For the text-containing cell, return its midpoint in [x, y] coordinate format. 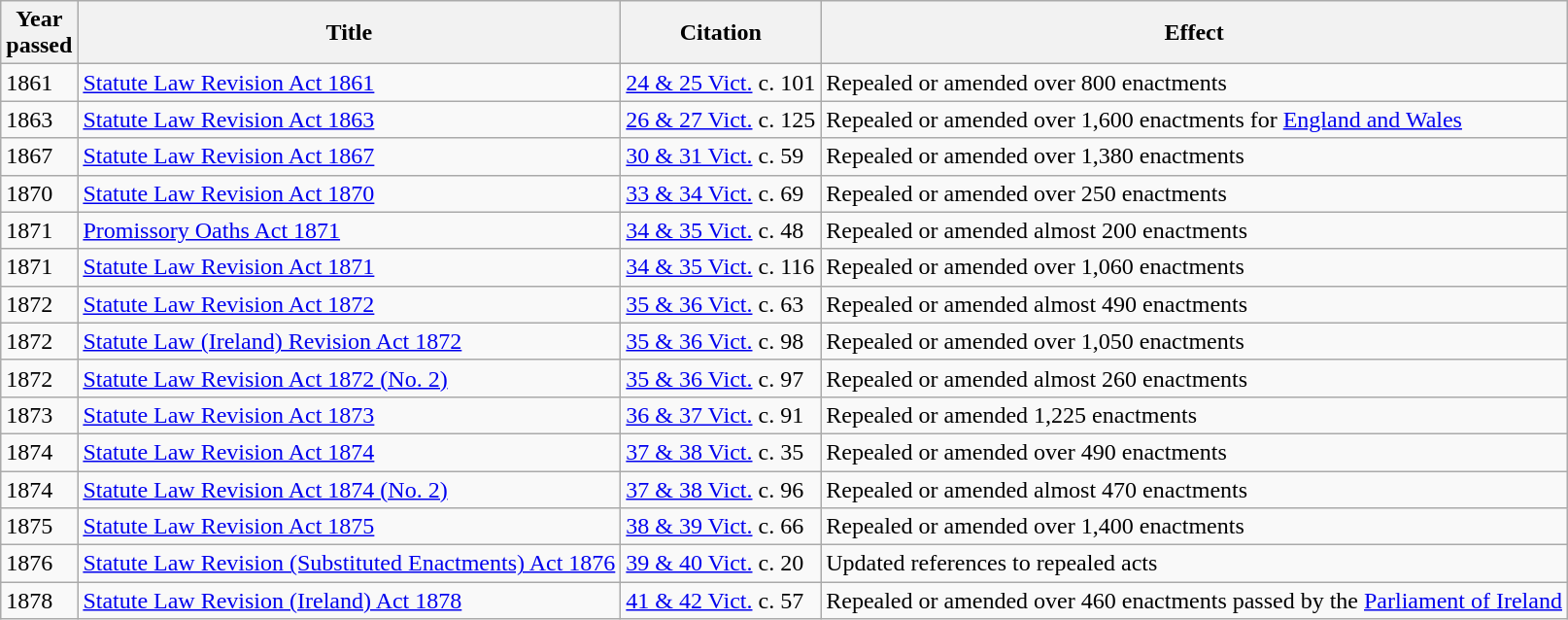
Statute Law Revision (Ireland) Act 1878 [350, 601]
1867 [39, 156]
1863 [39, 120]
1873 [39, 415]
Repealed or amended over 1,050 enactments [1195, 341]
34 & 35 Vict. c. 48 [721, 230]
35 & 36 Vict. c. 98 [721, 341]
37 & 38 Vict. c. 35 [721, 452]
Repealed or amended over 1,600 enactments for England and Wales [1195, 120]
1876 [39, 564]
Repealed or amended over 460 enactments passed by the Parliament of Ireland [1195, 601]
Statute Law Revision Act 1863 [350, 120]
Statute Law Revision Act 1871 [350, 267]
Repealed or amended over 1,400 enactments [1195, 527]
Citation [721, 33]
41 & 42 Vict. c. 57 [721, 601]
Statute Law Revision Act 1875 [350, 527]
1870 [39, 193]
30 & 31 Vict. c. 59 [721, 156]
Yearpassed [39, 33]
Statute Law Revision (Substituted Enactments) Act 1876 [350, 564]
Repealed or amended almost 260 enactments [1195, 378]
Updated references to repealed acts [1195, 564]
Repealed or amended almost 470 enactments [1195, 489]
Statute Law Revision Act 1867 [350, 156]
Repealed or amended over 800 enactments [1195, 83]
Effect [1195, 33]
Statute Law Revision Act 1872 (No. 2) [350, 378]
Statute Law Revision Act 1870 [350, 193]
Repealed or amended 1,225 enactments [1195, 415]
Repealed or amended over 250 enactments [1195, 193]
Title [350, 33]
33 & 34 Vict. c. 69 [721, 193]
Statute Law Revision Act 1874 (No. 2) [350, 489]
39 & 40 Vict. c. 20 [721, 564]
Statute Law Revision Act 1861 [350, 83]
35 & 36 Vict. c. 63 [721, 304]
35 & 36 Vict. c. 97 [721, 378]
Repealed or amended over 1,380 enactments [1195, 156]
34 & 35 Vict. c. 116 [721, 267]
1878 [39, 601]
Promissory Oaths Act 1871 [350, 230]
Statute Law Revision Act 1873 [350, 415]
Repealed or amended almost 490 enactments [1195, 304]
36 & 37 Vict. c. 91 [721, 415]
1861 [39, 83]
Statute Law Revision Act 1874 [350, 452]
Statute Law Revision Act 1872 [350, 304]
Statute Law (Ireland) Revision Act 1872 [350, 341]
Repealed or amended over 1,060 enactments [1195, 267]
26 & 27 Vict. c. 125 [721, 120]
38 & 39 Vict. c. 66 [721, 527]
1875 [39, 527]
37 & 38 Vict. c. 96 [721, 489]
Repealed or amended over 490 enactments [1195, 452]
Repealed or amended almost 200 enactments [1195, 230]
24 & 25 Vict. c. 101 [721, 83]
